Extract the (X, Y) coordinate from the center of the cell holding the provided text.  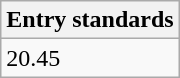
20.45 (90, 58)
Entry standards (90, 20)
